Detect which cell encompasses the target text, then output its [x, y] center coordinate. 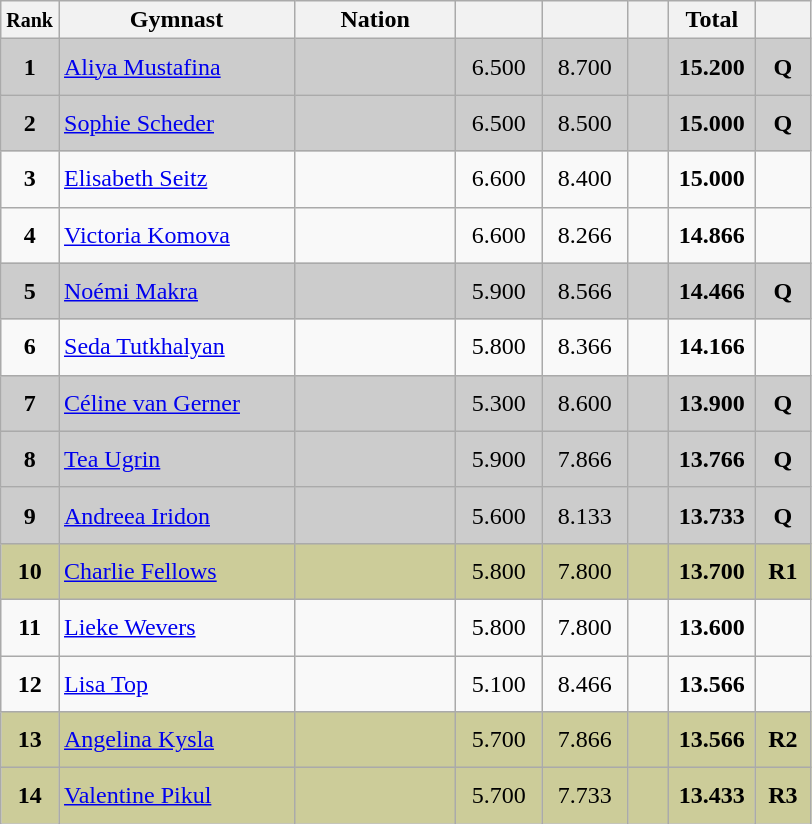
13.433 [712, 796]
8.266 [585, 235]
14.866 [712, 235]
3 [30, 179]
4 [30, 235]
13.900 [712, 403]
14 [30, 796]
Nation [376, 20]
12 [30, 684]
5.300 [499, 403]
Lieke Wevers [176, 627]
9 [30, 515]
Gymnast [176, 20]
7 [30, 403]
R1 [783, 571]
Charlie Fellows [176, 571]
Elisabeth Seitz [176, 179]
R3 [783, 796]
5.100 [499, 684]
10 [30, 571]
8.600 [585, 403]
13.600 [712, 627]
14.166 [712, 347]
13.733 [712, 515]
13 [30, 740]
Andreea Iridon [176, 515]
5.600 [499, 515]
8 [30, 459]
2 [30, 123]
8.400 [585, 179]
14.466 [712, 291]
R2 [783, 740]
Aliya Mustafina [176, 67]
8.566 [585, 291]
8.133 [585, 515]
Angelina Kysla [176, 740]
13.700 [712, 571]
1 [30, 67]
Seda Tutkhalyan [176, 347]
Tea Ugrin [176, 459]
7.733 [585, 796]
8.466 [585, 684]
11 [30, 627]
Sophie Scheder [176, 123]
Céline van Gerner [176, 403]
5 [30, 291]
Victoria Komova [176, 235]
Total [712, 20]
8.500 [585, 123]
13.766 [712, 459]
8.700 [585, 67]
Rank [30, 20]
8.366 [585, 347]
15.200 [712, 67]
Noémi Makra [176, 291]
Lisa Top [176, 684]
6 [30, 347]
Valentine Pikul [176, 796]
